Find where the given text appears and provide that cell's center as (x, y) coordinate. 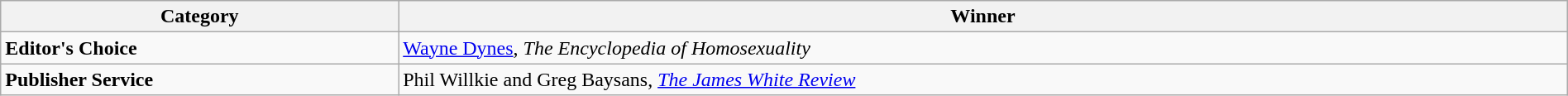
Editor's Choice (200, 48)
Phil Willkie and Greg Baysans, The James White Review (983, 79)
Publisher Service (200, 79)
Winner (983, 17)
Category (200, 17)
Wayne Dynes, The Encyclopedia of Homosexuality (983, 48)
